From the cell containing the given text, extract its center point as [x, y] coordinate. 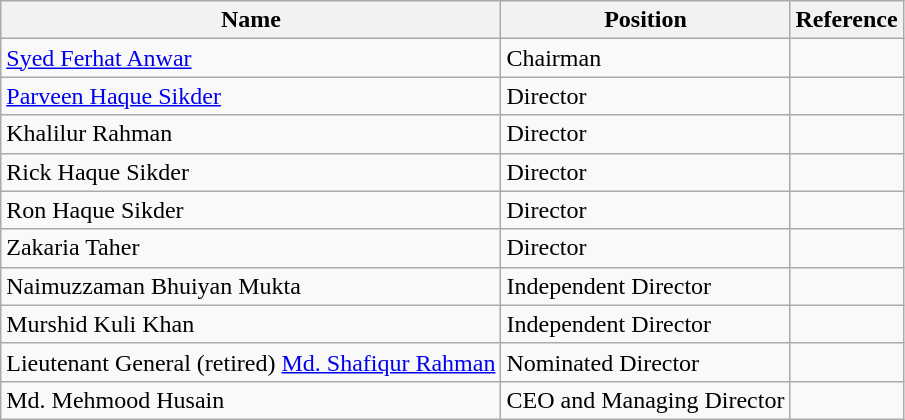
Position [646, 20]
Naimuzzaman Bhuiyan Mukta [251, 286]
Chairman [646, 58]
Parveen Haque Sikder [251, 96]
Md. Mehmood Husain [251, 400]
Zakaria Taher [251, 248]
Lieutenant General (retired) Md. Shafiqur Rahman [251, 362]
Syed Ferhat Anwar [251, 58]
Name [251, 20]
Reference [846, 20]
CEO and Managing Director [646, 400]
Murshid Kuli Khan [251, 324]
Rick Haque Sikder [251, 172]
Ron Haque Sikder [251, 210]
Nominated Director [646, 362]
Khalilur Rahman [251, 134]
